Pinpoint the cell where the given text exists, returning its [x, y] midpoint coordinate. 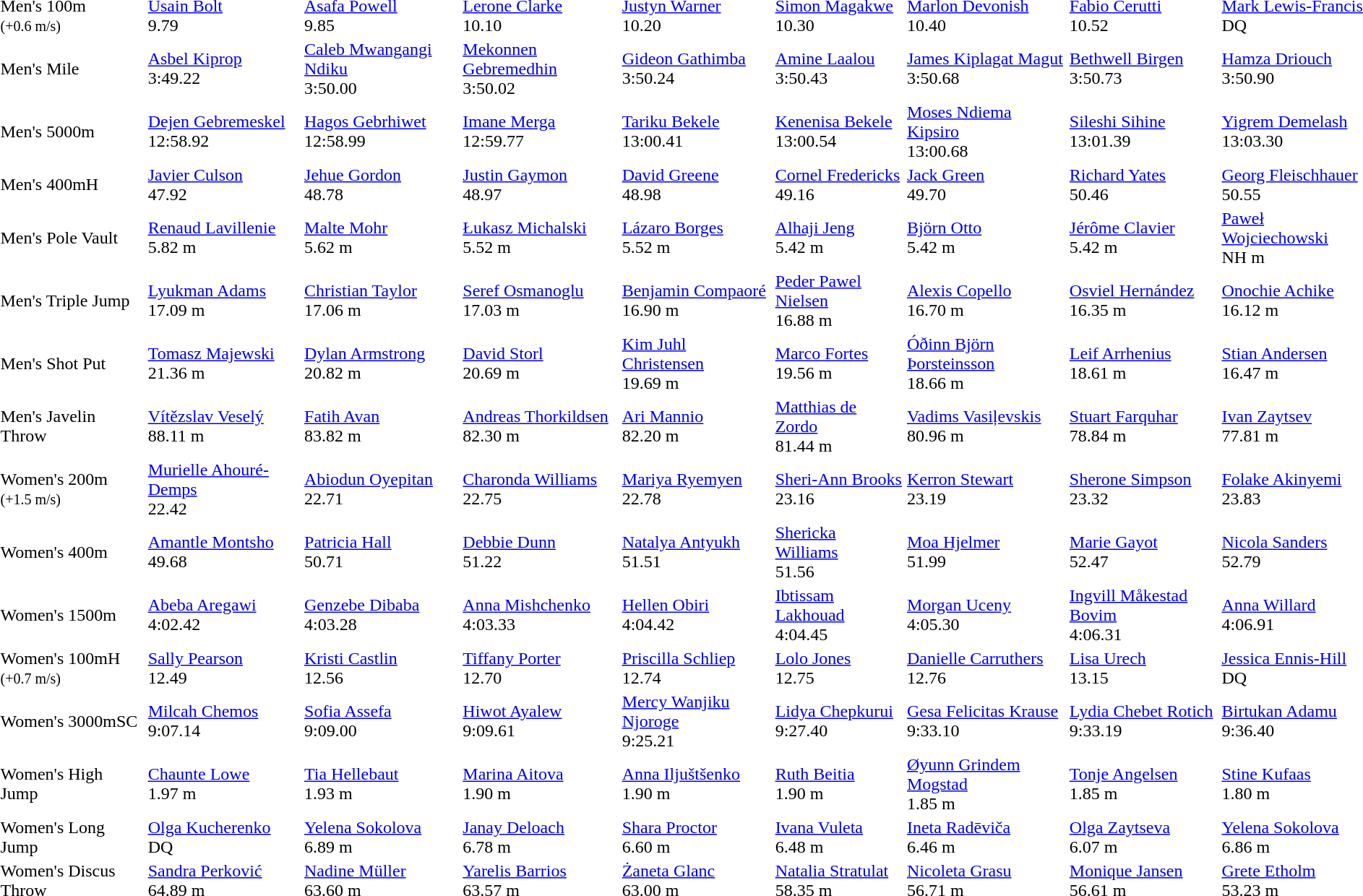
Shericka Williams 51.56 [838, 552]
Morgan Uceny 4:05.30 [986, 615]
Charonda Williams 22.75 [541, 489]
Ineta Radēviča 6.46 m [986, 837]
Dejen Gebremeskel 12:58.92 [224, 132]
Moa Hjelmer 51.99 [986, 552]
Caleb Mwangangi Ndiku 3:50.00 [382, 69]
Hagos Gebrhiwet 12:58.99 [382, 132]
Milcah Chemos 9:07.14 [224, 721]
Abeba Aregawi 4:02.42 [224, 615]
Shara Proctor 6.60 m [697, 837]
Dylan Armstrong 20.82 m [382, 363]
Olga Zaytseva 6.07 m [1143, 837]
Bethwell Birgen 3:50.73 [1143, 69]
Abiodun Oyepitan 22.71 [382, 489]
Amine Laalou 3:50.43 [838, 69]
Sheri-Ann Brooks 23.16 [838, 489]
James Kiplagat Magut 3:50.68 [986, 69]
Peder Pawel Nielsen 16.88 m [838, 301]
Javier Culson 47.92 [224, 185]
Cornel Fredericks 49.16 [838, 185]
David Greene 48.98 [697, 185]
Lázaro Borges 5.52 m [697, 238]
Stuart Farquhar 78.84 m [1143, 426]
Ivana Vuleta 6.48 m [838, 837]
Ari Mannio 82.20 m [697, 426]
Tariku Bekele 13:00.41 [697, 132]
Sherone Simpson 23.32 [1143, 489]
Tomasz Majewski 21.36 m [224, 363]
Tia Hellebaut 1.93 m [382, 784]
Óðinn Björn Þorsteinsson 18.66 m [986, 363]
Murielle Ahouré-Demps 22.42 [224, 489]
Gesa Felicitas Krause 9:33.10 [986, 721]
Justin Gaymon 48.97 [541, 185]
Sileshi Sihine 13:01.39 [1143, 132]
Marina Aitova 1.90 m [541, 784]
Seref Osmanoglu 17.03 m [541, 301]
Lyukman Adams 17.09 m [224, 301]
Lisa Urech 13.15 [1143, 668]
Kim Juhl Christensen 19.69 m [697, 363]
Vítězslav Veselý 88.11 m [224, 426]
Moses Ndiema Kipsiro 13:00.68 [986, 132]
Danielle Carruthers 12.76 [986, 668]
Asbel Kiprop 3:49.22 [224, 69]
Fatih Avan 83.82 m [382, 426]
Leif Arrhenius 18.61 m [1143, 363]
Łukasz Michalski 5.52 m [541, 238]
Jehue Gordon 48.78 [382, 185]
Mekonnen Gebremedhin 3:50.02 [541, 69]
Janay Deloach 6.78 m [541, 837]
Renaud Lavillenie 5.82 m [224, 238]
Andreas Thorkildsen 82.30 m [541, 426]
Hiwot Ayalew 9:09.61 [541, 721]
Christian Taylor 17.06 m [382, 301]
Ibtissam Lakhouad 4:04.45 [838, 615]
Yelena Sokolova 6.89 m [382, 837]
Mercy Wanjiku Njoroge 9:25.21 [697, 721]
Gideon Gathimba 3:50.24 [697, 69]
Anna Iljuštšenko 1.90 m [697, 784]
Marco Fortes 19.56 m [838, 363]
Kerron Stewart 23.19 [986, 489]
Anna Mishchenko 4:03.33 [541, 615]
Richard Yates 50.46 [1143, 185]
Hellen Obiri 4:04.42 [697, 615]
Natalya Antyukh 51.51 [697, 552]
Jack Green 49.70 [986, 185]
Ingvill Måkestad Bovim 4:06.31 [1143, 615]
Mariya Ryemyen 22.78 [697, 489]
Amantle Montsho 49.68 [224, 552]
Malte Mohr 5.62 m [382, 238]
Matthias de Zordo 81.44 m [838, 426]
Patricia Hall 50.71 [382, 552]
Tonje Angelsen 1.85 m [1143, 784]
David Storl 20.69 m [541, 363]
Jérôme Clavier 5.42 m [1143, 238]
Osviel Hernández 16.35 m [1143, 301]
Genzebe Dibaba 4:03.28 [382, 615]
Sofia Assefa 9:09.00 [382, 721]
Øyunn Grindem Mogstad 1.85 m [986, 784]
Alexis Copello 16.70 m [986, 301]
Lydia Chebet Rotich 9:33.19 [1143, 721]
Priscilla Schliep 12.74 [697, 668]
Lolo Jones 12.75 [838, 668]
Alhaji Jeng 5.42 m [838, 238]
Kenenisa Bekele 13:00.54 [838, 132]
Imane Merga 12:59.77 [541, 132]
Vadims Vasiļevskis 80.96 m [986, 426]
Marie Gayot 52.47 [1143, 552]
Chaunte Lowe 1.97 m [224, 784]
Tiffany Porter 12.70 [541, 668]
Sally Pearson 12.49 [224, 668]
Björn Otto 5.42 m [986, 238]
Debbie Dunn 51.22 [541, 552]
Lidya Chepkurui 9:27.40 [838, 721]
Olga Kucherenko DQ [224, 837]
Kristi Castlin 12.56 [382, 668]
Benjamin Compaoré 16.90 m [697, 301]
Ruth Beitia 1.90 m [838, 784]
